From the cell containing the given text, extract its center point as [X, Y] coordinate. 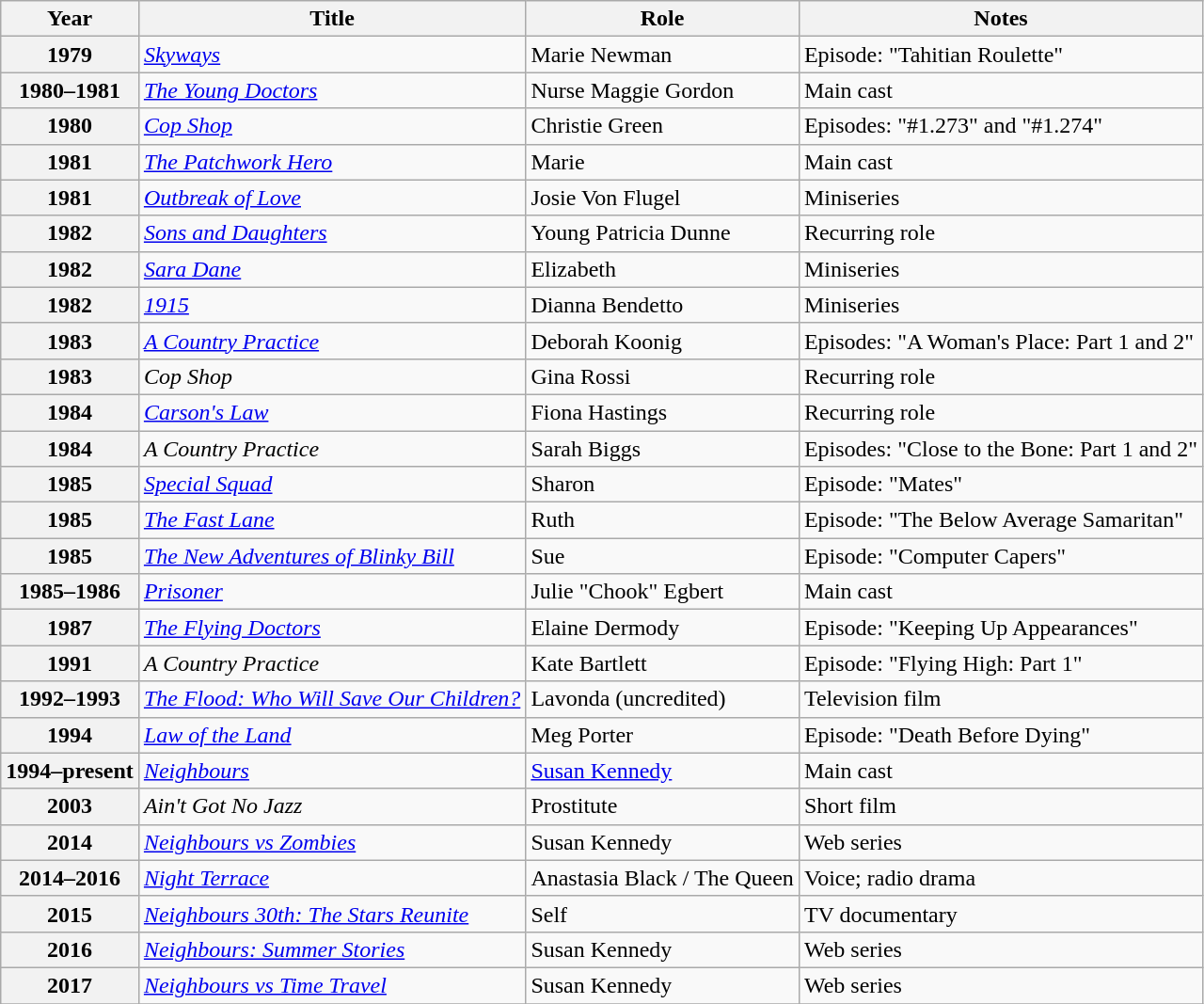
Sons and Daughters [331, 233]
2014–2016 [70, 878]
Sharon [662, 485]
Julie "Chook" Egbert [662, 592]
The Patchwork Hero [331, 162]
Gina Rossi [662, 376]
The Fast Lane [331, 520]
Elaine Dermody [662, 628]
Episodes: "A Woman's Place: Part 1 and 2" [1001, 341]
1915 [331, 305]
1980 [70, 126]
Ruth [662, 520]
Christie Green [662, 126]
2016 [70, 949]
Sarah Biggs [662, 449]
Sara Dane [331, 269]
Neighbours 30th: The Stars Reunite [331, 914]
1992–1993 [70, 699]
2017 [70, 985]
1991 [70, 663]
2003 [70, 806]
Anastasia Black / The Queen [662, 878]
Meg Porter [662, 735]
Marie [662, 162]
Night Terrace [331, 878]
Marie Newman [662, 55]
Neighbours [331, 771]
Voice; radio drama [1001, 878]
Skyways [331, 55]
Role [662, 19]
Episode: "Mates" [1001, 485]
Deborah Koonig [662, 341]
Episode: "The Below Average Samaritan" [1001, 520]
Episodes: "#1.273" and "#1.274" [1001, 126]
Neighbours vs Zombies [331, 842]
Prisoner [331, 592]
Josie Von Flugel [662, 198]
Episode: "Death Before Dying" [1001, 735]
Lavonda (uncredited) [662, 699]
Prostitute [662, 806]
The Flying Doctors [331, 628]
Episodes: "Close to the Bone: Part 1 and 2" [1001, 449]
1987 [70, 628]
Neighbours vs Time Travel [331, 985]
1994–present [70, 771]
The New Adventures of Blinky Bill [331, 556]
Elizabeth [662, 269]
2014 [70, 842]
1980–1981 [70, 90]
2015 [70, 914]
Ain't Got No Jazz [331, 806]
Young Patricia Dunne [662, 233]
Episode: "Keeping Up Appearances" [1001, 628]
1985–1986 [70, 592]
Notes [1001, 19]
Neighbours: Summer Stories [331, 949]
TV documentary [1001, 914]
Law of the Land [331, 735]
Episode: "Computer Capers" [1001, 556]
Television film [1001, 699]
Nurse Maggie Gordon [662, 90]
Dianna Bendetto [662, 305]
1979 [70, 55]
Short film [1001, 806]
Year [70, 19]
Sue [662, 556]
Episode: "Flying High: Part 1" [1001, 663]
Special Squad [331, 485]
The Young Doctors [331, 90]
1994 [70, 735]
Outbreak of Love [331, 198]
Self [662, 914]
Fiona Hastings [662, 412]
Kate Bartlett [662, 663]
Title [331, 19]
Episode: "Tahitian Roulette" [1001, 55]
The Flood: Who Will Save Our Children? [331, 699]
Carson's Law [331, 412]
